Return (X, Y) of the center of cell containing provided text 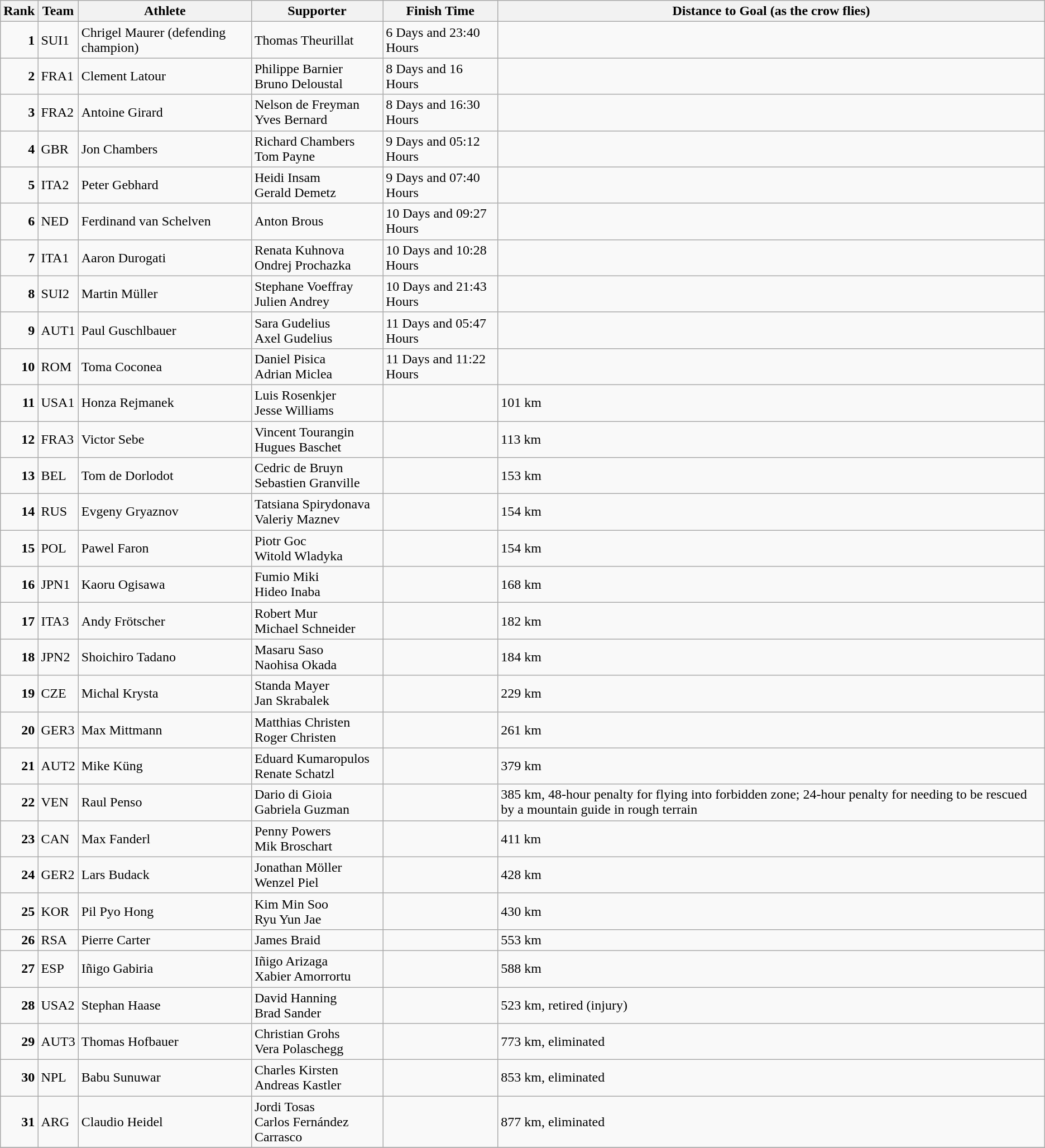
Pil Pyo Hong (165, 911)
12 (19, 439)
10 Days and 10:28 Hours (440, 258)
9 Days and 07:40 Hours (440, 185)
184 km (771, 657)
Finish Time (440, 11)
182 km (771, 621)
Richard ChambersTom Payne (317, 148)
8 Days and 16:30 Hours (440, 113)
5 (19, 185)
FRA1 (58, 76)
Iñigo ArizagaXabier Amorrortu (317, 969)
27 (19, 969)
Stephan Haase (165, 1005)
AUT1 (58, 330)
11 Days and 05:47 Hours (440, 330)
30 (19, 1078)
Standa MayerJan Skrabalek (317, 693)
NPL (58, 1078)
GER2 (58, 875)
Charles KirstenAndreas Kastler (317, 1078)
22 (19, 803)
ESP (58, 969)
Jordi TosasCarlos Fernández Carrasco (317, 1122)
Mike Küng (165, 766)
153 km (771, 475)
229 km (771, 693)
385 km, 48-hour penalty for flying into forbidden zone; 24-hour penalty for needing to be rescued by a mountain guide in rough terrain (771, 803)
19 (19, 693)
15 (19, 548)
Shoichiro Tadano (165, 657)
18 (19, 657)
POL (58, 548)
6 (19, 221)
ITA3 (58, 621)
13 (19, 475)
RUS (58, 512)
16 (19, 585)
Chrigel Maurer (defending champion) (165, 40)
Fumio MikiHideo Inaba (317, 585)
428 km (771, 875)
Babu Sunuwar (165, 1078)
10 Days and 21:43 Hours (440, 294)
Clement Latour (165, 76)
Raul Penso (165, 803)
Andy Frötscher (165, 621)
AUT3 (58, 1041)
26 (19, 940)
9 (19, 330)
AUT2 (58, 766)
8 Days and 16 Hours (440, 76)
Pierre Carter (165, 940)
1 (19, 40)
SUI1 (58, 40)
Jon Chambers (165, 148)
USA2 (58, 1005)
14 (19, 512)
2 (19, 76)
BEL (58, 475)
7 (19, 258)
113 km (771, 439)
877 km, eliminated (771, 1122)
RSA (58, 940)
21 (19, 766)
Piotr GocWitold Wladyka (317, 548)
Paul Guschlbauer (165, 330)
Kim Min SooRyu Yun Jae (317, 911)
GER3 (58, 730)
Lars Budack (165, 875)
Pawel Faron (165, 548)
24 (19, 875)
VEN (58, 803)
Aaron Durogati (165, 258)
USA1 (58, 403)
23 (19, 838)
Christian GrohsVera Polaschegg (317, 1041)
11 (19, 403)
Evgeny Gryaznov (165, 512)
853 km, eliminated (771, 1078)
Tatsiana Spirydonava Valeriy Maznev (317, 512)
Kaoru Ogisawa (165, 585)
10 (19, 366)
3 (19, 113)
4 (19, 148)
9 Days and 05:12 Hours (440, 148)
FRA2 (58, 113)
Matthias ChristenRoger Christen (317, 730)
168 km (771, 585)
Tom de Dorlodot (165, 475)
Team (58, 11)
Renata KuhnovaOndrej Prochazka (317, 258)
6 Days and 23:40 Hours (440, 40)
ITA2 (58, 185)
CZE (58, 693)
GBR (58, 148)
31 (19, 1122)
Peter Gebhard (165, 185)
379 km (771, 766)
Eduard Kumaropulos Renate Schatzl (317, 766)
29 (19, 1041)
JPN2 (58, 657)
CAN (58, 838)
Antoine Girard (165, 113)
Michal Krysta (165, 693)
Iñigo Gabiria (165, 969)
NED (58, 221)
ROM (58, 366)
Vincent TouranginHugues Baschet (317, 439)
588 km (771, 969)
Heidi InsamGerald Demetz (317, 185)
Philippe BarnierBruno Deloustal (317, 76)
553 km (771, 940)
Nelson de FreymanYves Bernard (317, 113)
Sara GudeliusAxel Gudelius (317, 330)
411 km (771, 838)
Penny Powers Mik Broschart (317, 838)
Ferdinand van Schelven (165, 221)
Max Mittmann (165, 730)
11 Days and 11:22 Hours (440, 366)
Rank (19, 11)
Victor Sebe (165, 439)
Anton Brous (317, 221)
Athlete (165, 11)
28 (19, 1005)
FRA3 (58, 439)
Max Fanderl (165, 838)
Martin Müller (165, 294)
SUI2 (58, 294)
Thomas Hofbauer (165, 1041)
Robert Mur Michael Schneider (317, 621)
Daniel PisicaAdrian Miclea (317, 366)
Masaru SasoNaohisa Okada (317, 657)
James Braid (317, 940)
773 km, eliminated (771, 1041)
8 (19, 294)
Distance to Goal (as the crow flies) (771, 11)
Jonathan MöllerWenzel Piel (317, 875)
25 (19, 911)
David HanningBrad Sander (317, 1005)
Cedric de BruynSebastien Granville (317, 475)
Luis RosenkjerJesse Williams (317, 403)
Claudio Heidel (165, 1122)
101 km (771, 403)
10 Days and 09:27 Hours (440, 221)
Toma Coconea (165, 366)
Dario di Gioia Gabriela Guzman (317, 803)
Thomas Theurillat (317, 40)
ARG (58, 1122)
KOR (58, 911)
Honza Rejmanek (165, 403)
523 km, retired (injury) (771, 1005)
430 km (771, 911)
JPN1 (58, 585)
ITA1 (58, 258)
20 (19, 730)
261 km (771, 730)
Stephane VoeffrayJulien Andrey (317, 294)
Supporter (317, 11)
17 (19, 621)
